For the text-containing cell, return its midpoint in (X, Y) coordinate format. 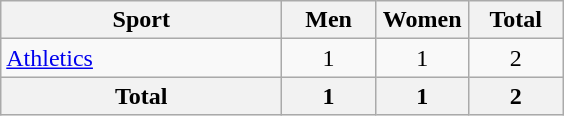
Women (422, 20)
Men (329, 20)
Sport (142, 20)
Athletics (142, 58)
